Determine the [X, Y] coordinate at the center of the cell enclosing the given text.  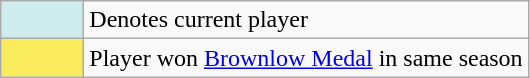
Denotes current player [306, 20]
Player won Brownlow Medal in same season [306, 58]
